Identify which cell holds the provided text, then report its [x, y] central coordinate. 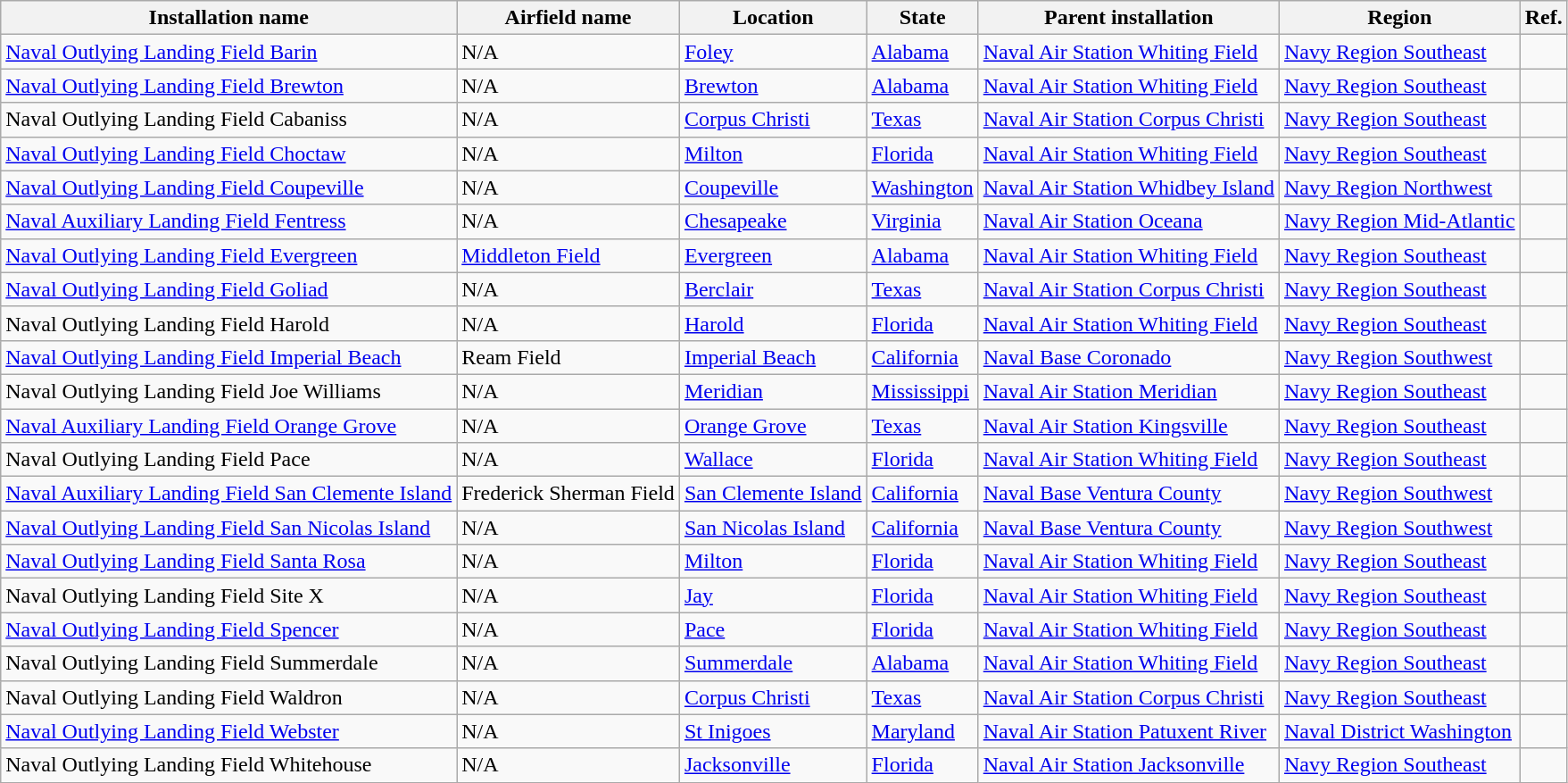
Naval Outlying Landing Field Evergreen [228, 255]
Mississippi [923, 391]
Airfield name [568, 18]
Naval Outlying Landing Field Summerdale [228, 663]
Middleton Field [568, 255]
Naval Outlying Landing Field Site X [228, 596]
Summerdale [773, 663]
Naval Air Station Meridian [1128, 391]
Harold [773, 323]
Naval Air Station Kingsville [1128, 426]
San Clemente Island [773, 494]
Navy Region Mid-Atlantic [1399, 221]
Wallace [773, 460]
Naval Outlying Landing Field Goliad [228, 289]
Orange Grove [773, 426]
Naval Outlying Landing Field Joe Williams [228, 391]
Naval Base Coronado [1128, 357]
Pace [773, 629]
Region [1399, 18]
Berclair [773, 289]
Ream Field [568, 357]
Parent installation [1128, 18]
Foley [773, 52]
Naval Outlying Landing Field Barin [228, 52]
Naval Auxiliary Landing Field Fentress [228, 221]
Naval Outlying Landing Field Webster [228, 731]
Brewton [773, 86]
Frederick Sherman Field [568, 494]
Naval Outlying Landing Field Harold [228, 323]
Naval Air Station Patuxent River [1128, 731]
Navy Region Northwest [1399, 187]
Naval Outlying Landing Field Imperial Beach [228, 357]
St Inigoes [773, 731]
Maryland [923, 731]
Imperial Beach [773, 357]
Location [773, 18]
Naval Outlying Landing Field Choctaw [228, 154]
Meridian [773, 391]
Virginia [923, 221]
Naval Air Station Whidbey Island [1128, 187]
State [923, 18]
Naval Outlying Landing Field Spencer [228, 629]
Naval Outlying Landing Field Cabaniss [228, 120]
Naval Outlying Landing Field Pace [228, 460]
Naval Auxiliary Landing Field San Clemente Island [228, 494]
Naval Air Station Jacksonville [1128, 765]
Naval Air Station Oceana [1128, 221]
Naval Outlying Landing Field Santa Rosa [228, 562]
Jacksonville [773, 765]
Installation name [228, 18]
Naval Outlying Landing Field Brewton [228, 86]
Naval Outlying Landing Field Whitehouse [228, 765]
Naval Auxiliary Landing Field Orange Grove [228, 426]
Naval Outlying Landing Field San Nicolas Island [228, 528]
Evergreen [773, 255]
Ref. [1544, 18]
Coupeville [773, 187]
San Nicolas Island [773, 528]
Chesapeake [773, 221]
Naval District Washington [1399, 731]
Washington [923, 187]
Jay [773, 596]
Naval Outlying Landing Field Coupeville [228, 187]
Naval Outlying Landing Field Waldron [228, 697]
